Search for the cell housing the specified text and yield its [x, y] center coordinate. 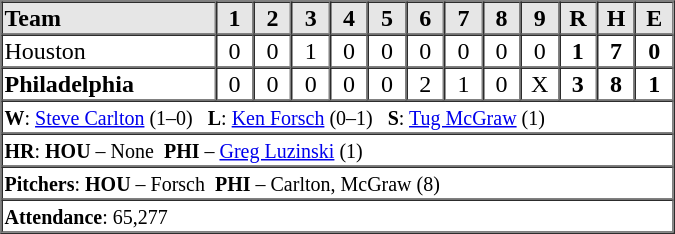
R [578, 18]
4 [349, 18]
6 [425, 18]
Pitchers: HOU – Forsch PHI – Carlton, McGraw (8) [338, 182]
Team [109, 18]
X [540, 84]
HR: HOU – None PHI – Greg Luzinski (1) [338, 150]
9 [540, 18]
H [616, 18]
Houston [109, 50]
E [654, 18]
Attendance: 65,277 [338, 216]
W: Steve Carlton (1–0) L: Ken Forsch (0–1) S: Tug McGraw (1) [338, 116]
5 [387, 18]
Philadelphia [109, 84]
